Determine the (x, y) coordinate at the center of the cell enclosing the given text.  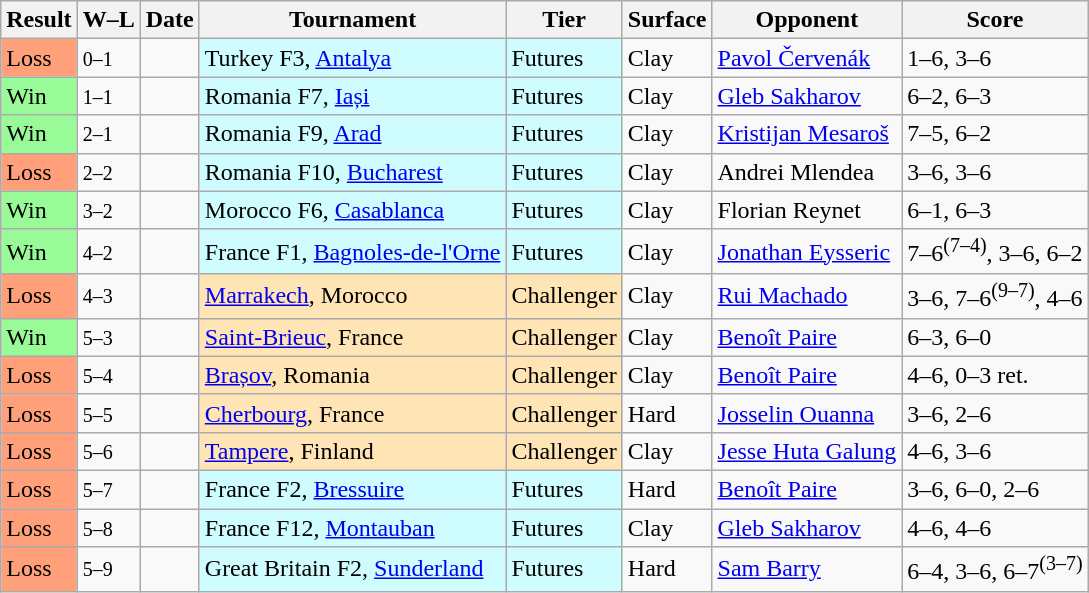
Saint-Brieuc, France (352, 337)
7–5, 6–2 (995, 134)
5–6 (108, 451)
4–2 (108, 252)
7–6(7–4), 3–6, 6–2 (995, 252)
Turkey F3, Antalya (352, 58)
6–4, 3–6, 6–7(3–7) (995, 570)
2–2 (108, 172)
Tier (564, 20)
Jonathan Eysseric (807, 252)
Pavol Červenák (807, 58)
Brașov, Romania (352, 375)
5–3 (108, 337)
Surface (667, 20)
Tournament (352, 20)
4–6, 4–6 (995, 528)
France F2, Bressuire (352, 489)
1–6, 3–6 (995, 58)
Kristijan Mesaroš (807, 134)
Marrakech, Morocco (352, 296)
Result (39, 20)
3–6, 6–0, 2–6 (995, 489)
5–5 (108, 413)
Florian Reynet (807, 210)
4–6, 0–3 ret. (995, 375)
W–L (108, 20)
1–1 (108, 96)
3–6, 7–6(9–7), 4–6 (995, 296)
6–1, 6–3 (995, 210)
4–6, 3–6 (995, 451)
France F12, Montauban (352, 528)
Jesse Huta Galung (807, 451)
Sam Barry (807, 570)
Date (170, 20)
Cherbourg, France (352, 413)
3–6, 3–6 (995, 172)
5–7 (108, 489)
Opponent (807, 20)
Romania F7, Iași (352, 96)
4–3 (108, 296)
3–2 (108, 210)
0–1 (108, 58)
5–4 (108, 375)
3–6, 2–6 (995, 413)
6–3, 6–0 (995, 337)
5–8 (108, 528)
Romania F9, Arad (352, 134)
France F1, Bagnoles-de-l'Orne (352, 252)
6–2, 6–3 (995, 96)
5–9 (108, 570)
Score (995, 20)
Romania F10, Bucharest (352, 172)
2–1 (108, 134)
Rui Machado (807, 296)
Great Britain F2, Sunderland (352, 570)
Josselin Ouanna (807, 413)
Morocco F6, Casablanca (352, 210)
Andrei Mlendea (807, 172)
Tampere, Finland (352, 451)
